Search for the cell housing the specified text and yield its [x, y] center coordinate. 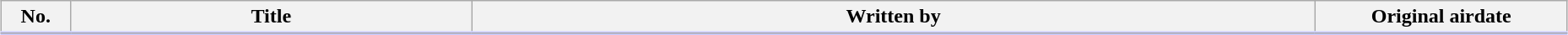
Title [272, 17]
No. [35, 17]
Written by [893, 17]
Original airdate [1441, 17]
